Find where the given text appears and provide that cell's center as [X, Y] coordinate. 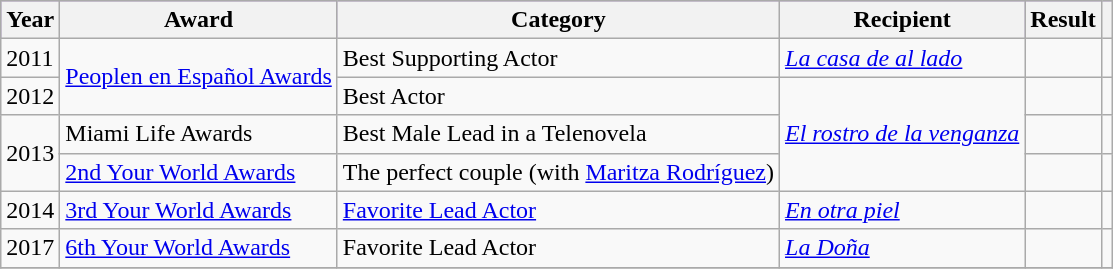
2012 [30, 96]
The perfect couple (with Maritza Rodríguez) [558, 172]
2013 [30, 153]
Result [1063, 20]
Best Male Lead in a Telenovela [558, 134]
La Doña [902, 248]
Award [198, 20]
2014 [30, 210]
Peoplen en Español Awards [198, 77]
Best Actor [558, 96]
3rd Your World Awards [198, 210]
Recipient [902, 20]
En otra piel [902, 210]
El rostro de la venganza [902, 134]
Best Supporting Actor [558, 58]
2nd Your World Awards [198, 172]
Year [30, 20]
2017 [30, 248]
Category [558, 20]
2011 [30, 58]
La casa de al lado [902, 58]
Miami Life Awards [198, 134]
6th Your World Awards [198, 248]
